Output the (X, Y) coordinate of the center of the cell containing the given text.  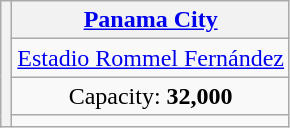
Capacity: 32,000 (151, 96)
Panama City (151, 20)
Estadio Rommel Fernández (151, 58)
